Locate the cell with the specified text and output its [X, Y] center coordinate. 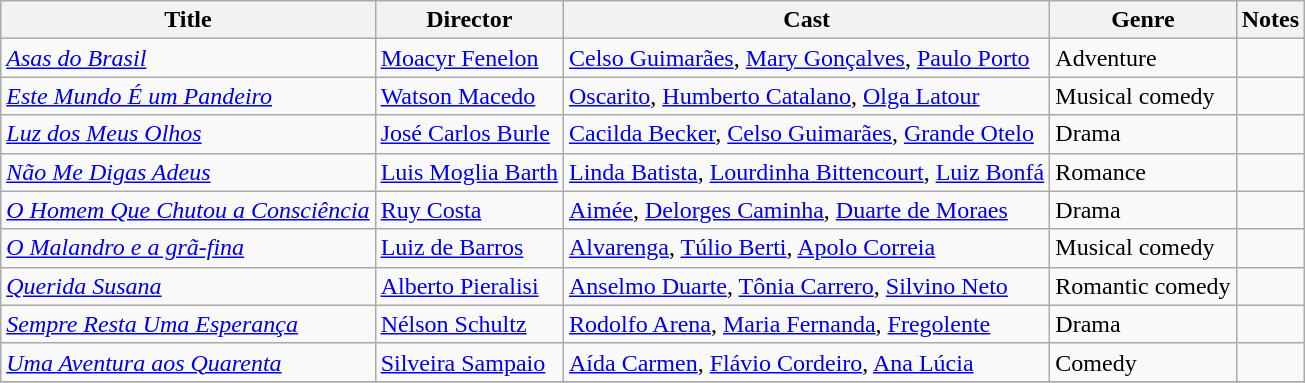
Comedy [1143, 362]
Anselmo Duarte, Tônia Carrero, Silvino Neto [806, 286]
Luis Moglia Barth [469, 172]
Silveira Sampaio [469, 362]
Notes [1270, 20]
Rodolfo Arena, Maria Fernanda, Fregolente [806, 324]
Moacyr Fenelon [469, 58]
Celso Guimarães, Mary Gonçalves, Paulo Porto [806, 58]
Sempre Resta Uma Esperança [188, 324]
José Carlos Burle [469, 134]
Aída Carmen, Flávio Cordeiro, Ana Lúcia [806, 362]
Romantic comedy [1143, 286]
O Malandro e a grã-fina [188, 248]
Luz dos Meus Olhos [188, 134]
Cast [806, 20]
Aimée, Delorges Caminha, Duarte de Moraes [806, 210]
Cacilda Becker, Celso Guimarães, Grande Otelo [806, 134]
Nélson Schultz [469, 324]
Querida Susana [188, 286]
Watson Macedo [469, 96]
Genre [1143, 20]
Não Me Digas Adeus [188, 172]
Uma Aventura aos Quarenta [188, 362]
Linda Batista, Lourdinha Bittencourt, Luiz Bonfá [806, 172]
Ruy Costa [469, 210]
Oscarito, Humberto Catalano, Olga Latour [806, 96]
O Homem Que Chutou a Consciência [188, 210]
Alvarenga, Túlio Berti, Apolo Correia [806, 248]
Luiz de Barros [469, 248]
Adventure [1143, 58]
Title [188, 20]
Romance [1143, 172]
Alberto Pieralisi [469, 286]
Este Mundo É um Pandeiro [188, 96]
Director [469, 20]
Asas do Brasil [188, 58]
